Find where the given text appears and provide that cell's center as [X, Y] coordinate. 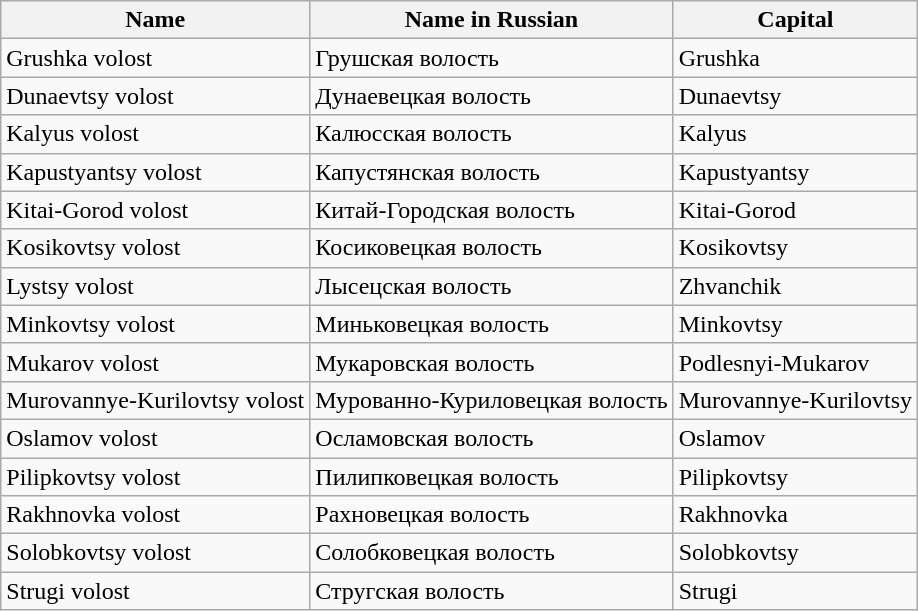
Name in Russian [492, 20]
Миньковецкая волость [492, 324]
Kalyus [795, 134]
Capital [795, 20]
Дунаевецкая волость [492, 96]
Kitai-Gorod [795, 210]
Китай-Городская волость [492, 210]
Rakhnovka [795, 515]
Капустянская волость [492, 172]
Kapustyantsy [795, 172]
Strugi [795, 591]
Grushka [795, 58]
Стругская волость [492, 591]
Rakhnovka volost [156, 515]
Grushka volost [156, 58]
Podlesnyi-Mukarov [795, 362]
Minkovtsy volost [156, 324]
Мурованно-Куриловецкая волость [492, 400]
Zhvanchik [795, 286]
Lystsy volost [156, 286]
Minkovtsy [795, 324]
Осламовская волость [492, 438]
Solobkovtsy [795, 553]
Name [156, 20]
Murovannye-Kurilovtsy volost [156, 400]
Солобковецкая волость [492, 553]
Strugi volost [156, 591]
Рахновецкая волость [492, 515]
Мукаровская волость [492, 362]
Пилипковецкая волость [492, 477]
Грушская волость [492, 58]
Murovannye-Kurilovtsy [795, 400]
Dunaevtsy volost [156, 96]
Pilipkovtsy [795, 477]
Косиковецкая волость [492, 248]
Kapustyantsy volost [156, 172]
Dunaevtsy [795, 96]
Oslamov [795, 438]
Mukarov volost [156, 362]
Pilipkovtsy volost [156, 477]
Solobkovtsy volost [156, 553]
Калюсская волость [492, 134]
Kitai-Gorod volost [156, 210]
Kalyus volost [156, 134]
Kosikovtsy volost [156, 248]
Лысецская волость [492, 286]
Kosikovtsy [795, 248]
Oslamov volost [156, 438]
